Return the [X, Y] coordinate for the center point of the cell that contains the specified text.  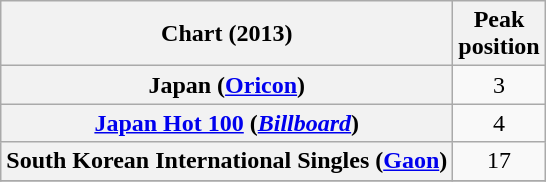
Japan (Oricon) [227, 85]
Chart (2013) [227, 34]
4 [499, 123]
17 [499, 161]
South Korean International Singles (Gaon) [227, 161]
Peakposition [499, 34]
Japan Hot 100 (Billboard) [227, 123]
3 [499, 85]
